Identify which cell holds the provided text, then report its [x, y] central coordinate. 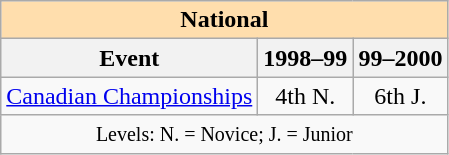
4th N. [306, 96]
6th J. [400, 96]
National [224, 20]
Canadian Championships [130, 96]
99–2000 [400, 58]
1998–99 [306, 58]
Levels: N. = Novice; J. = Junior [224, 134]
Event [130, 58]
